Pinpoint the cell where the given text exists, returning its (X, Y) midpoint coordinate. 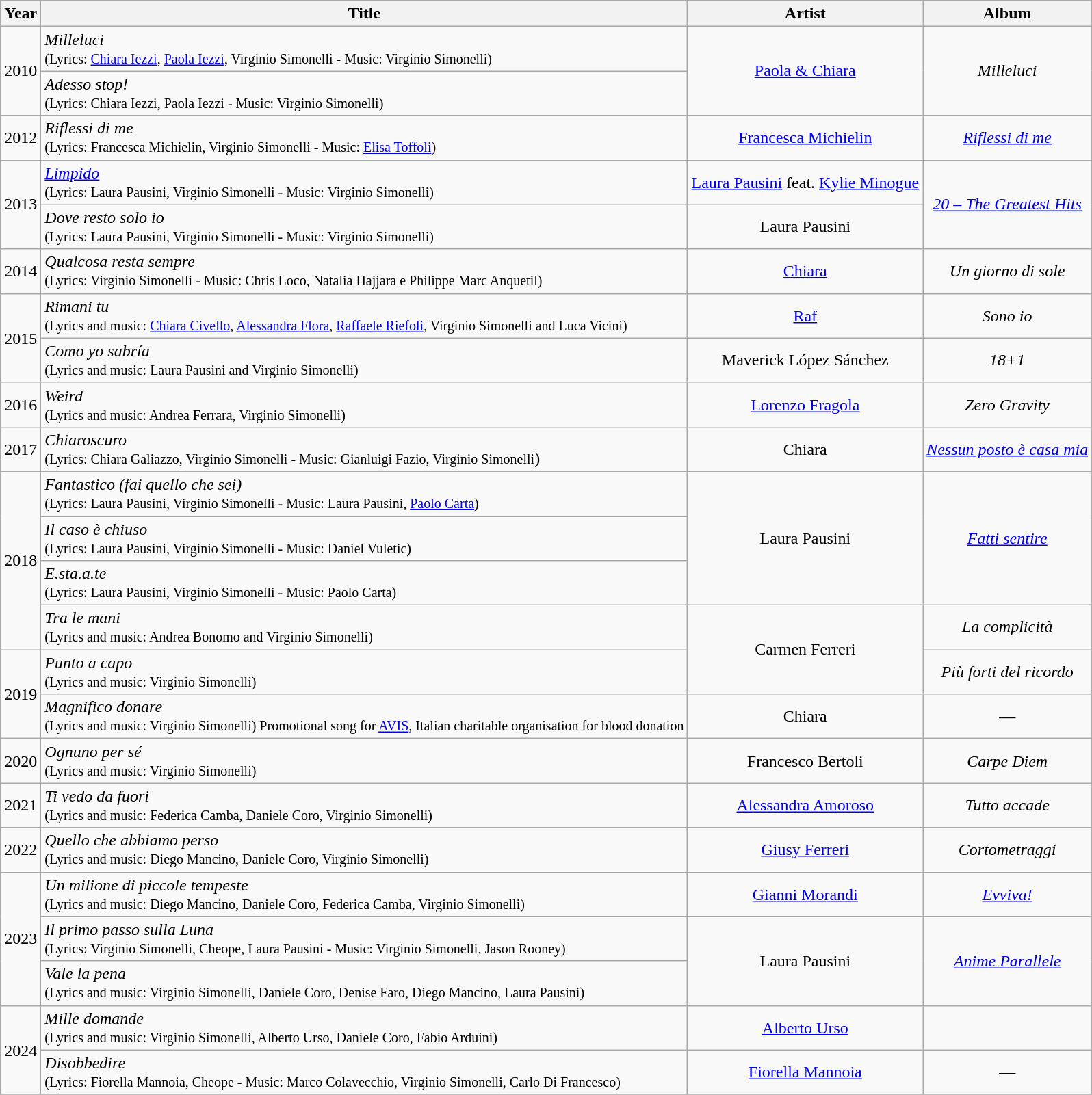
Paola & Chiara (805, 71)
2023 (21, 938)
Più forti del ricordo (1007, 672)
Carpe Diem (1007, 761)
Gianni Morandi (805, 895)
Maverick López Sánchez (805, 360)
Ti vedo da fuori(Lyrics and music: Federica Camba, Daniele Coro, Virginio Simonelli) (364, 806)
Disobbedire(Lyrics: Fiorella Mannoia, Cheope - Music: Marco Colavecchio, Virginio Simonelli, Carlo Di Francesco) (364, 1072)
Un milione di piccole tempeste(Lyrics and music: Diego Mancino, Daniele Coro, Federica Camba, Virginio Simonelli) (364, 895)
2015 (21, 338)
Il primo passo sulla Luna(Lyrics: Virginio Simonelli, Cheope, Laura Pausini - Music: Virginio Simonelli, Jason Rooney) (364, 938)
Evviva! (1007, 895)
Artist (805, 14)
Cortometraggi (1007, 849)
Carmen Ferreri (805, 650)
2019 (21, 694)
La complicità (1007, 628)
2022 (21, 849)
Riflessi di me (1007, 138)
Francesca Michielin (805, 138)
Magnifico donare(Lyrics and music: Virginio Simonelli) Promotional song for AVIS, Italian charitable organisation for blood donation (364, 717)
Rimani tu(Lyrics and music: Chiara Civello, Alessandra Flora, Raffaele Riefoli, Virginio Simonelli and Luca Vicini) (364, 316)
Limpido(Lyrics: Laura Pausini, Virginio Simonelli - Music: Virginio Simonelli) (364, 182)
2021 (21, 806)
2016 (21, 405)
Quello che abbiamo perso(Lyrics and music: Diego Mancino, Daniele Coro, Virginio Simonelli) (364, 849)
2012 (21, 138)
Fatti sentire (1007, 538)
Title (364, 14)
Laura Pausini feat. Kylie Minogue (805, 182)
Punto a capo (Lyrics and music: Virginio Simonelli) (364, 672)
Milleluci(Lyrics: Chiara Iezzi, Paola Iezzi, Virginio Simonelli - Music: Virginio Simonelli) (364, 49)
Year (21, 14)
Chiaroscuro(Lyrics: Chiara Galiazzo, Virginio Simonelli - Music: Gianluigi Fazio, Virginio Simonelli) (364, 449)
Tra le mani(Lyrics and music: Andrea Bonomo and Virginio Simonelli) (364, 628)
Alberto Urso (805, 1027)
2018 (21, 560)
2017 (21, 449)
Raf (805, 316)
Adesso stop!(Lyrics: Chiara Iezzi, Paola Iezzi - Music: Virginio Simonelli) (364, 93)
Nessun posto è casa mia (1007, 449)
E.sta.a.te(Lyrics: Laura Pausini, Virginio Simonelli - Music: Paolo Carta) (364, 583)
Weird(Lyrics and music: Andrea Ferrara, Virginio Simonelli) (364, 405)
Vale la pena (Lyrics and music: Virginio Simonelli, Daniele Coro, Denise Faro, Diego Mancino, Laura Pausini) (364, 984)
Tutto accade (1007, 806)
2014 (21, 271)
Fantastico (fai quello che sei)(Lyrics: Laura Pausini, Virginio Simonelli - Music: Laura Pausini, Paolo Carta) (364, 494)
Zero Gravity (1007, 405)
Lorenzo Fragola (805, 405)
Francesco Bertoli (805, 761)
Un giorno di sole (1007, 271)
Qualcosa resta sempre(Lyrics: Virginio Simonelli - Music: Chris Loco, Natalia Hajjara e Philippe Marc Anquetil) (364, 271)
Milleluci (1007, 71)
Ognuno per sé(Lyrics and music: Virginio Simonelli) (364, 761)
Sono io (1007, 316)
2013 (21, 205)
Anime Parallele (1007, 961)
Il caso è chiuso(Lyrics: Laura Pausini, Virginio Simonelli - Music: Daniel Vuletic) (364, 538)
Fiorella Mannoia (805, 1072)
Mille domande(Lyrics and music: Virginio Simonelli, Alberto Urso, Daniele Coro, Fabio Arduini) (364, 1027)
Dove resto solo io(Lyrics: Laura Pausini, Virginio Simonelli - Music: Virginio Simonelli) (364, 227)
20 – The Greatest Hits (1007, 205)
18+1 (1007, 360)
Riflessi di me(Lyrics: Francesca Michielin, Virginio Simonelli - Music: Elisa Toffoli) (364, 138)
Alessandra Amoroso (805, 806)
Giusy Ferreri (805, 849)
Album (1007, 14)
2024 (21, 1050)
2020 (21, 761)
Como yo sabría(Lyrics and music: Laura Pausini and Virginio Simonelli) (364, 360)
2010 (21, 71)
